Search for the cell housing the specified text and yield its (X, Y) center coordinate. 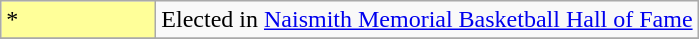
Elected in Naismith Memorial Basketball Hall of Fame (427, 20)
* (78, 20)
